Extract the (x, y) coordinate from the center of the cell holding the provided text.  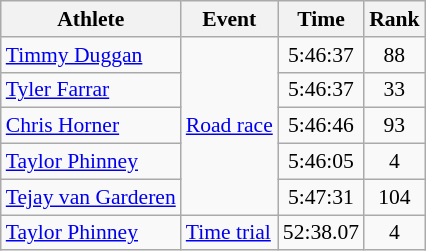
52:38.07 (321, 233)
5:47:31 (321, 197)
Athlete (91, 19)
Time (321, 19)
Tejay van Garderen (91, 197)
Rank (394, 19)
Event (230, 19)
Time trial (230, 233)
Chris Horner (91, 126)
Road race (230, 126)
Tyler Farrar (91, 90)
5:46:05 (321, 162)
88 (394, 55)
33 (394, 90)
5:46:46 (321, 126)
Timmy Duggan (91, 55)
93 (394, 126)
104 (394, 197)
